Scan for the cell matching the given text and deliver its (x, y) coordinate at center. 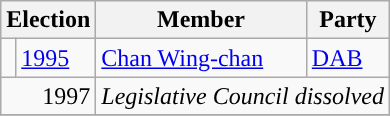
DAB (348, 58)
1997 (48, 96)
Legislative Council dissolved (243, 96)
Member (201, 20)
Chan Wing-chan (201, 58)
Party (348, 20)
Election (48, 20)
1995 (56, 58)
